Return (x, y) of the center of cell containing provided text 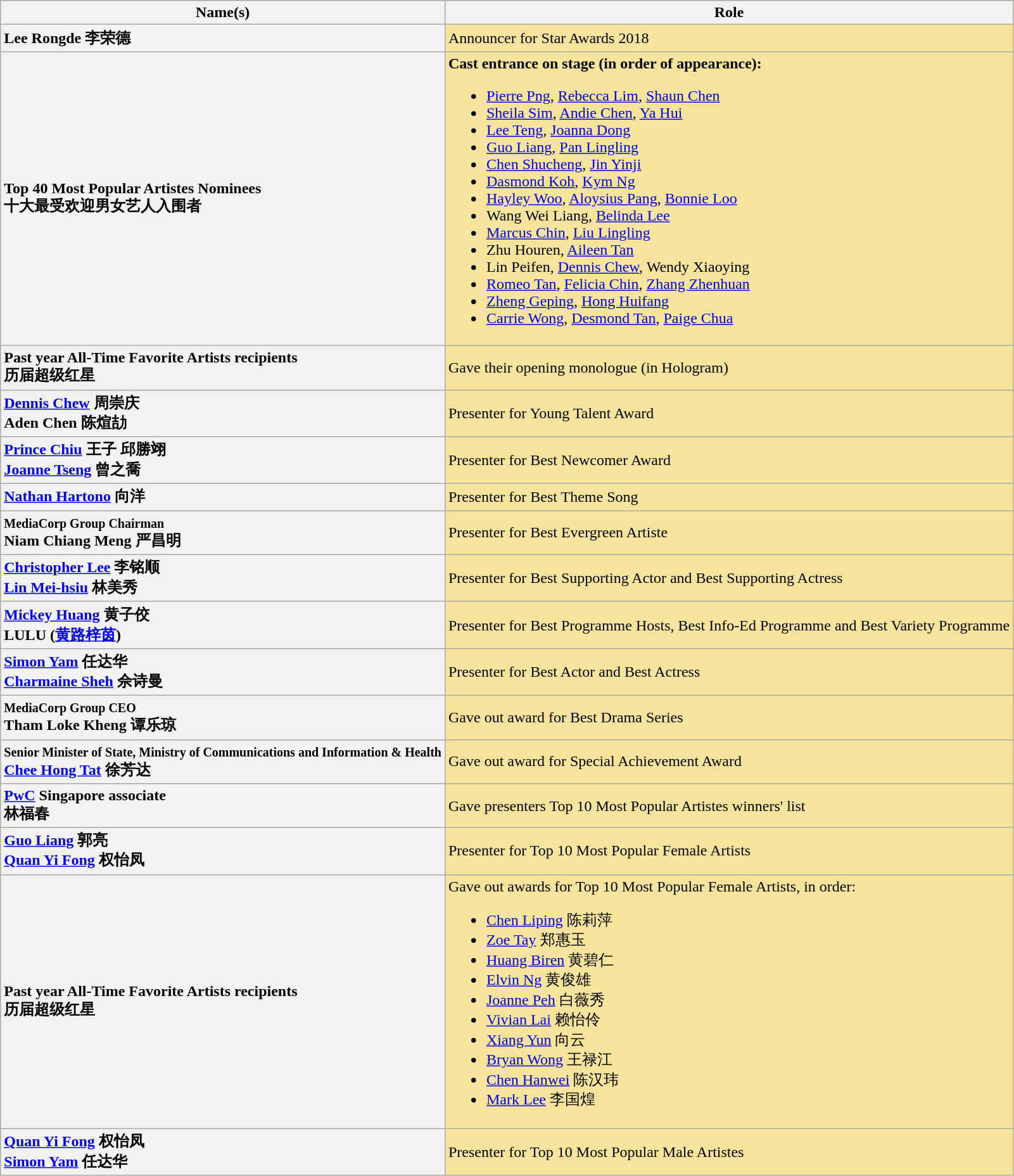
MediaCorp Group CEOTham Loke Kheng 谭乐琼 (223, 717)
Presenter for Young Talent Award (728, 413)
Presenter for Best Actor and Best Actress (728, 672)
PwC Singapore associate林福春 (223, 806)
Dennis Chew 周崇庆Aden Chen 陈煊劼 (223, 413)
Prince Chiu 王子 邱勝翊 Joanne Tseng 曾之喬 (223, 460)
Quan Yi Fong 权怡凤Simon Yam 任达华 (223, 1152)
Name(s) (223, 13)
Presenter for Top 10 Most Popular Female Artists (728, 851)
Christopher Lee 李铭顺 Lin Mei-hsiu 林美秀 (223, 578)
Nathan Hartono 向洋 (223, 497)
Gave out award for Special Achievement Award (728, 762)
Top 40 Most Popular Artistes Nominees十大最受欢迎男女艺人入围者 (223, 198)
Presenter for Best Newcomer Award (728, 460)
Gave presenters Top 10 Most Popular Artistes winners' list (728, 806)
Senior Minister of State, Ministry of Communications and Information & HealthChee Hong Tat 徐芳达 (223, 762)
Presenter for Best Theme Song (728, 497)
Presenter for Top 10 Most Popular Male Artistes (728, 1152)
Gave out award for Best Drama Series (728, 717)
MediaCorp Group ChairmanNiam Chiang Meng 严昌明 (223, 533)
Role (728, 13)
Simon Yam 任达华Charmaine Sheh 佘诗曼 (223, 672)
Gave their opening monologue (in Hologram) (728, 367)
Presenter for Best Supporting Actor and Best Supporting Actress (728, 578)
Presenter for Best Evergreen Artiste (728, 533)
Announcer for Star Awards 2018 (728, 38)
Mickey Huang 黄子佼LULU (黄路梓茵) (223, 625)
Presenter for Best Programme Hosts, Best Info-Ed Programme and Best Variety Programme (728, 625)
Lee Rongde 李荣德 (223, 38)
Guo Liang 郭亮Quan Yi Fong 权怡凤 (223, 851)
